Provide the [X, Y] coordinate of the cell's center where the given text is located.  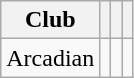
Arcadian [50, 58]
Club [50, 20]
